For the text-containing cell, return its midpoint in (X, Y) coordinate format. 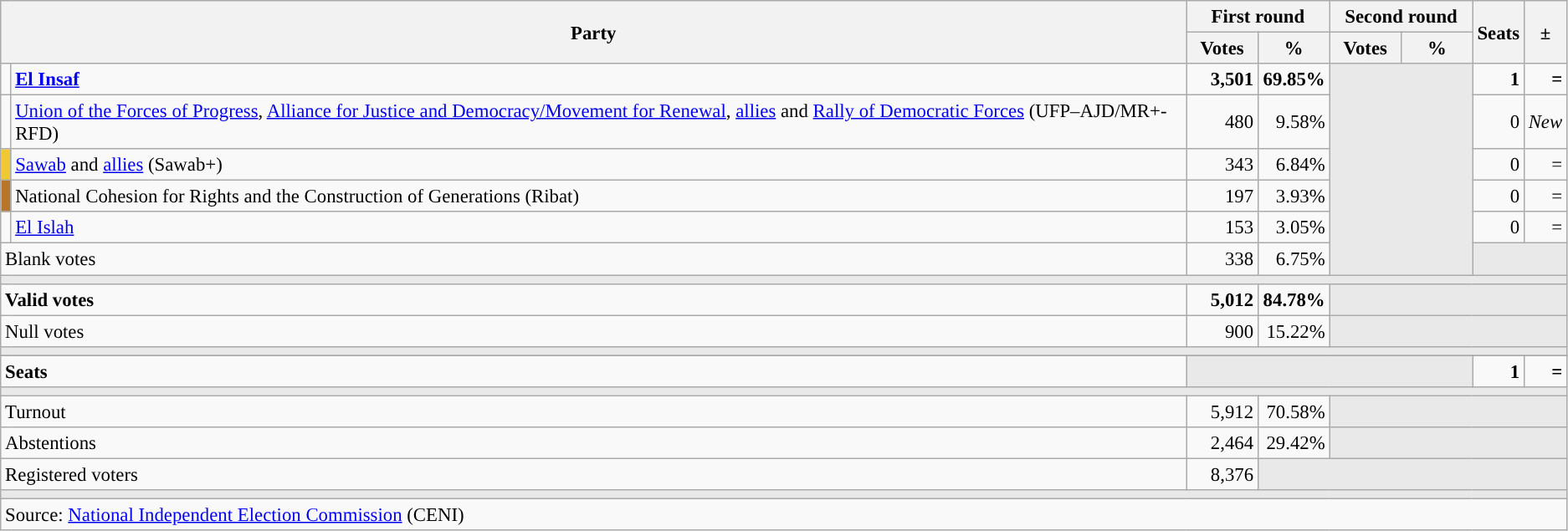
153 (1222, 228)
3.93% (1294, 197)
El Insaf (599, 79)
5,912 (1222, 411)
Blank votes (594, 259)
Union of the Forces of Progress, Alliance for Justice and Democracy/Movement for Renewal, allies and Rally of Democratic Forces (UFP–AJD/MR+-RFD) (599, 122)
5,012 (1222, 299)
El Islah (599, 228)
69.85% (1294, 79)
15.22% (1294, 331)
New (1545, 122)
National Cohesion for Rights and the Construction of Generations (Ribat) (599, 197)
Null votes (594, 331)
29.42% (1294, 443)
Valid votes (594, 299)
3.05% (1294, 228)
Party (594, 32)
84.78% (1294, 299)
8,376 (1222, 474)
3,501 (1222, 79)
2,464 (1222, 443)
Sawab and allies (Sawab+) (599, 165)
6.84% (1294, 165)
Source: National Independent Election Commission (CENI) (784, 515)
900 (1222, 331)
± (1545, 32)
Second round (1401, 17)
6.75% (1294, 259)
70.58% (1294, 411)
First round (1258, 17)
338 (1222, 259)
197 (1222, 197)
9.58% (1294, 122)
Registered voters (594, 474)
480 (1222, 122)
343 (1222, 165)
Abstentions (594, 443)
Turnout (594, 411)
